Locate the cell with the specified text and output its (X, Y) center coordinate. 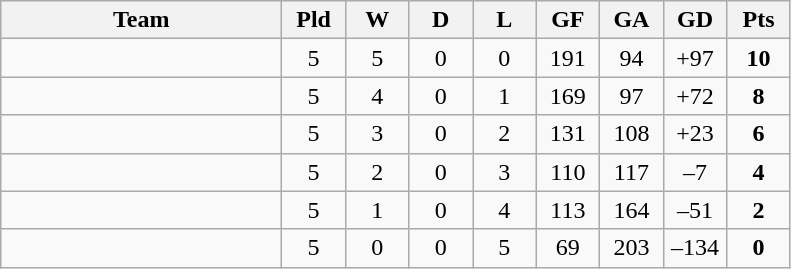
113 (568, 210)
–51 (695, 210)
10 (759, 58)
8 (759, 96)
+23 (695, 134)
Pts (759, 20)
–134 (695, 248)
117 (632, 172)
110 (568, 172)
+72 (695, 96)
6 (759, 134)
191 (568, 58)
131 (568, 134)
108 (632, 134)
94 (632, 58)
69 (568, 248)
L (504, 20)
+97 (695, 58)
D (441, 20)
–7 (695, 172)
W (377, 20)
169 (568, 96)
GA (632, 20)
Team (142, 20)
GD (695, 20)
GF (568, 20)
203 (632, 248)
Pld (314, 20)
164 (632, 210)
97 (632, 96)
